Identify which cell holds the provided text, then report its [x, y] central coordinate. 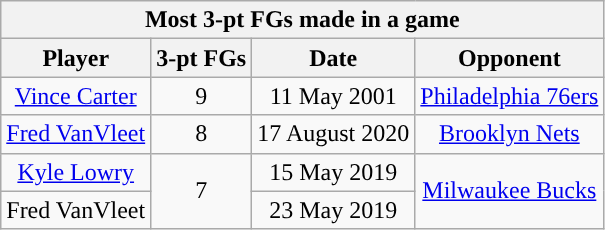
11 May 2001 [334, 96]
9 [202, 96]
Brooklyn Nets [510, 134]
7 [202, 191]
15 May 2019 [334, 172]
8 [202, 134]
23 May 2019 [334, 210]
Date [334, 58]
Milwaukee Bucks [510, 191]
Philadelphia 76ers [510, 96]
Opponent [510, 58]
Kyle Lowry [76, 172]
17 August 2020 [334, 134]
3-pt FGs [202, 58]
Player [76, 58]
Most 3-pt FGs made in a game [302, 20]
Vince Carter [76, 96]
